Return the (X, Y) coordinate for the center point of the cell that contains the specified text.  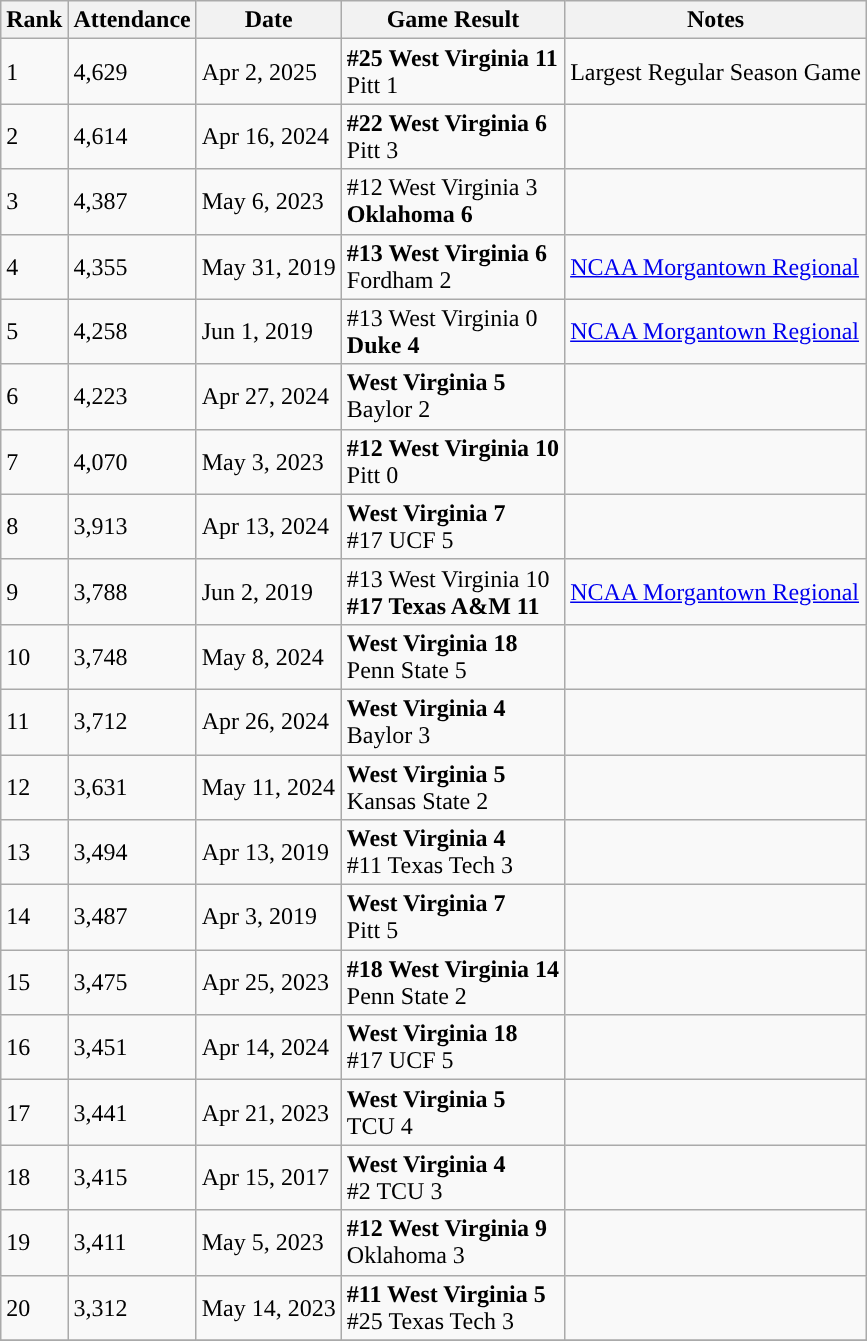
7 (34, 462)
Rank (34, 20)
4,070 (132, 462)
3,748 (132, 656)
8 (34, 526)
3 (34, 202)
Apr 3, 2019 (268, 918)
3,788 (132, 592)
3,712 (132, 722)
10 (34, 656)
May 3, 2023 (268, 462)
3,411 (132, 1242)
6 (34, 396)
3,415 (132, 1178)
Apr 15, 2017 (268, 1178)
West Virginia 4 Baylor 3 (452, 722)
West Virginia 5 Kansas State 2 (452, 786)
Apr 25, 2023 (268, 982)
May 6, 2023 (268, 202)
Apr 16, 2024 (268, 136)
West Virginia 18 #17 UCF 5 (452, 1048)
Apr 26, 2024 (268, 722)
Apr 2, 2025 (268, 72)
3,312 (132, 1308)
Apr 27, 2024 (268, 396)
Apr 21, 2023 (268, 1112)
#11 West Virginia 5 #25 Texas Tech 3 (452, 1308)
5 (34, 332)
19 (34, 1242)
4,223 (132, 396)
4,629 (132, 72)
12 (34, 786)
Date (268, 20)
May 31, 2019 (268, 266)
3,475 (132, 982)
16 (34, 1048)
13 (34, 852)
3,441 (132, 1112)
#22 West Virginia 6 Pitt 3 (452, 136)
#13 West Virginia 6 Fordham 2 (452, 266)
#18 West Virginia 14 Penn State 2 (452, 982)
3,913 (132, 526)
West Virginia 5 Baylor 2 (452, 396)
May 8, 2024 (268, 656)
West Virginia 4 #11 Texas Tech 3 (452, 852)
#25 West Virginia 11 Pitt 1 (452, 72)
9 (34, 592)
3,631 (132, 786)
2 (34, 136)
West Virginia 5 TCU 4 (452, 1112)
3,451 (132, 1048)
May 11, 2024 (268, 786)
West Virginia 7 #17 UCF 5 (452, 526)
Apr 13, 2024 (268, 526)
West Virginia 18 Penn State 5 (452, 656)
Notes (716, 20)
Game Result (452, 20)
4,355 (132, 266)
4,614 (132, 136)
15 (34, 982)
17 (34, 1112)
#12 West Virginia 3 Oklahoma 6 (452, 202)
4,258 (132, 332)
3,494 (132, 852)
4 (34, 266)
Jun 1, 2019 (268, 332)
20 (34, 1308)
#12 West Virginia 10 Pitt 0 (452, 462)
May 14, 2023 (268, 1308)
18 (34, 1178)
#12 West Virginia 9 Oklahoma 3 (452, 1242)
Apr 14, 2024 (268, 1048)
#13 West Virginia 10 #17 Texas A&M 11 (452, 592)
Jun 2, 2019 (268, 592)
Largest Regular Season Game (716, 72)
3,487 (132, 918)
Apr 13, 2019 (268, 852)
#13 West Virginia 0 Duke 4 (452, 332)
4,387 (132, 202)
1 (34, 72)
Attendance (132, 20)
West Virginia 4 #2 TCU 3 (452, 1178)
West Virginia 7 Pitt 5 (452, 918)
11 (34, 722)
14 (34, 918)
May 5, 2023 (268, 1242)
